Identify which cell holds the provided text, then report its (x, y) central coordinate. 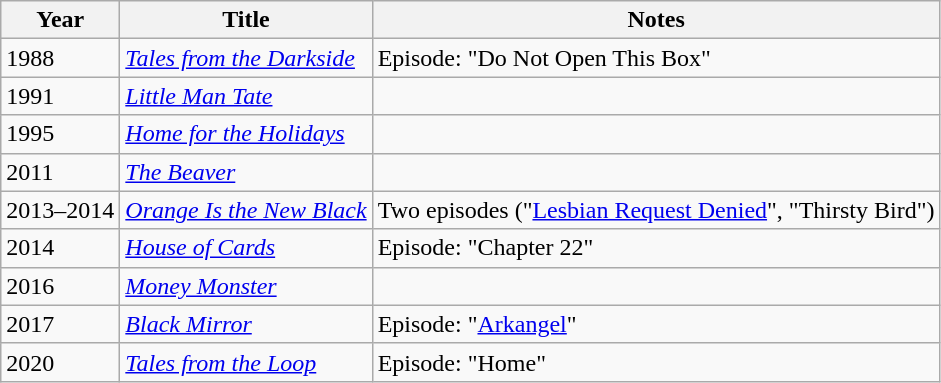
Orange Is the New Black (246, 210)
1995 (60, 134)
2017 (60, 324)
Notes (656, 20)
1991 (60, 96)
2013–2014 (60, 210)
2016 (60, 286)
Title (246, 20)
Two episodes ("Lesbian Request Denied", "Thirsty Bird") (656, 210)
Black Mirror (246, 324)
2020 (60, 362)
1988 (60, 58)
Money Monster (246, 286)
House of Cards (246, 248)
Episode: "Home" (656, 362)
Episode: "Do Not Open This Box" (656, 58)
Episode: "Chapter 22" (656, 248)
Episode: "Arkangel" (656, 324)
Tales from the Loop (246, 362)
The Beaver (246, 172)
Little Man Tate (246, 96)
2011 (60, 172)
Tales from the Darkside (246, 58)
Home for the Holidays (246, 134)
2014 (60, 248)
Year (60, 20)
